Pinpoint the cell where the given text exists, returning its [x, y] midpoint coordinate. 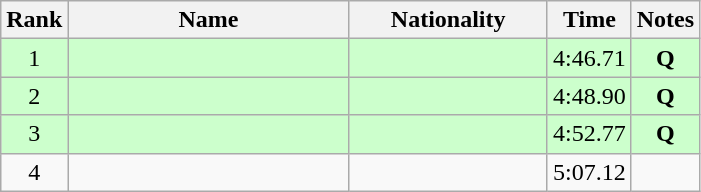
5:07.12 [589, 172]
4:46.71 [589, 58]
4 [34, 172]
4:48.90 [589, 96]
4:52.77 [589, 134]
Rank [34, 20]
2 [34, 96]
Name [208, 20]
3 [34, 134]
Notes [665, 20]
Time [589, 20]
Nationality [448, 20]
1 [34, 58]
